Return (X, Y) of the center of cell containing provided text 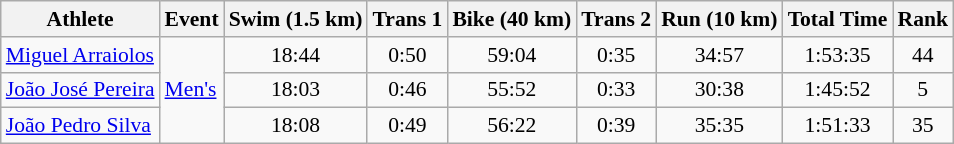
Trans 1 (407, 19)
56:22 (512, 126)
35 (922, 126)
18:03 (296, 90)
Miguel Arraiolos (80, 55)
Trans 2 (616, 19)
Bike (40 km) (512, 19)
Athlete (80, 19)
59:04 (512, 55)
0:46 (407, 90)
Run (10 km) (719, 19)
0:35 (616, 55)
34:57 (719, 55)
Swim (1.5 km) (296, 19)
5 (922, 90)
Rank (922, 19)
1:53:35 (838, 55)
0:33 (616, 90)
João José Pereira (80, 90)
0:50 (407, 55)
1:51:33 (838, 126)
Event (192, 19)
55:52 (512, 90)
Total Time (838, 19)
João Pedro Silva (80, 126)
18:44 (296, 55)
Men's (192, 90)
35:35 (719, 126)
0:39 (616, 126)
18:08 (296, 126)
1:45:52 (838, 90)
30:38 (719, 90)
0:49 (407, 126)
44 (922, 55)
